Locate the cell with the specified text and output its (X, Y) center coordinate. 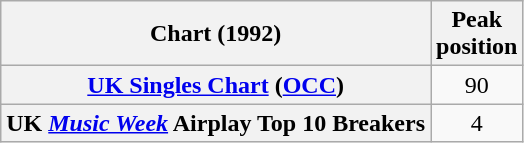
Peakposition (477, 34)
Chart (1992) (216, 34)
UK Singles Chart (OCC) (216, 85)
4 (477, 123)
90 (477, 85)
UK Music Week Airplay Top 10 Breakers (216, 123)
